Provide the [x, y] coordinate of the cell's center where the given text is located.  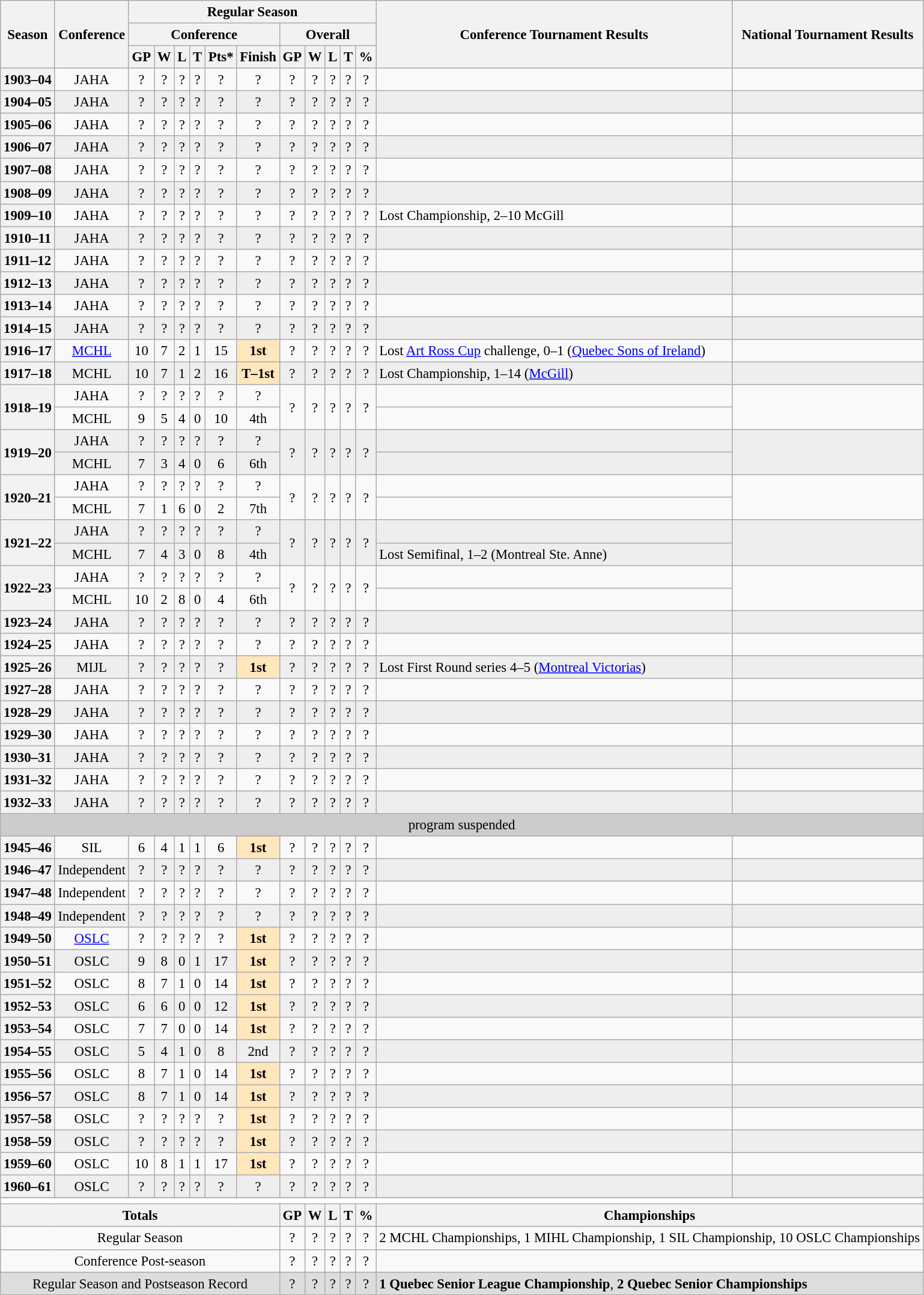
1927–28 [28, 690]
Championships [649, 1216]
1906–07 [28, 147]
1904–05 [28, 102]
1912–13 [28, 283]
1917–18 [28, 373]
2nd [258, 1051]
1922–23 [28, 588]
1 Quebec Senior League Championship, 2 Quebec Senior Championships [649, 1284]
1907–08 [28, 170]
1950–51 [28, 961]
1921–22 [28, 543]
1951–52 [28, 983]
1945–46 [28, 848]
Overall [328, 35]
1929–30 [28, 735]
1913–14 [28, 306]
Lost Championship, 1–14 (McGill) [554, 373]
Pts* [220, 57]
1959–60 [28, 1164]
T–1st [258, 373]
1931–32 [28, 780]
1928–29 [28, 712]
2 MCHL Championships, 1 MIHL Championship, 1 SIL Championship, 10 OSLC Championships [649, 1239]
Regular Season and Postseason Record [140, 1284]
1914–15 [28, 328]
program suspended [462, 825]
1910–11 [28, 238]
Finish [258, 57]
1946–47 [28, 871]
1952–53 [28, 1006]
1925–26 [28, 667]
Lost Championship, 2–10 McGill [554, 215]
Totals [140, 1216]
1903–04 [28, 80]
1918–19 [28, 407]
Conference Tournament Results [554, 35]
1920–21 [28, 498]
1947–48 [28, 893]
1908–09 [28, 193]
1948–49 [28, 916]
1954–55 [28, 1051]
1924–25 [28, 645]
7th [258, 509]
1909–10 [28, 215]
National Tournament Results [828, 35]
Lost Semifinal, 1–2 (Montreal Ste. Anne) [554, 554]
Conference Post-season [140, 1261]
Lost First Round series 4–5 (Montreal Victorias) [554, 667]
1955–56 [28, 1074]
1905–06 [28, 125]
1958–59 [28, 1142]
1916–17 [28, 351]
16 [220, 373]
Season [28, 35]
1949–50 [28, 938]
1923–24 [28, 622]
1960–61 [28, 1187]
SIL [91, 848]
12 [220, 1006]
1957–58 [28, 1119]
1911–12 [28, 260]
MIJL [91, 667]
1919–20 [28, 452]
15 [220, 351]
1956–57 [28, 1096]
1953–54 [28, 1029]
1932–33 [28, 803]
1930–31 [28, 758]
Lost Art Ross Cup challenge, 0–1 (Quebec Sons of Ireland) [554, 351]
